Locate the cell with the specified text and output its (x, y) center coordinate. 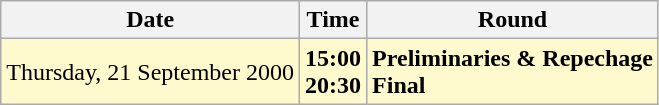
Thursday, 21 September 2000 (150, 72)
Round (513, 20)
Date (150, 20)
15:0020:30 (334, 72)
Preliminaries & RepechageFinal (513, 72)
Time (334, 20)
